Locate the cell with the specified text and output its [X, Y] center coordinate. 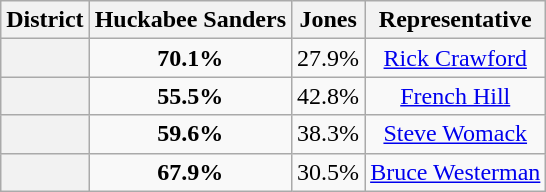
Rick Crawford [456, 58]
District [45, 20]
French Hill [456, 96]
Steve Womack [456, 134]
Jones [328, 20]
Huckabee Sanders [190, 20]
55.5% [190, 96]
Representative [456, 20]
42.8% [328, 96]
67.9% [190, 172]
Bruce Westerman [456, 172]
38.3% [328, 134]
59.6% [190, 134]
70.1% [190, 58]
30.5% [328, 172]
27.9% [328, 58]
